Extract the (x, y) coordinate from the center of the cell holding the provided text.  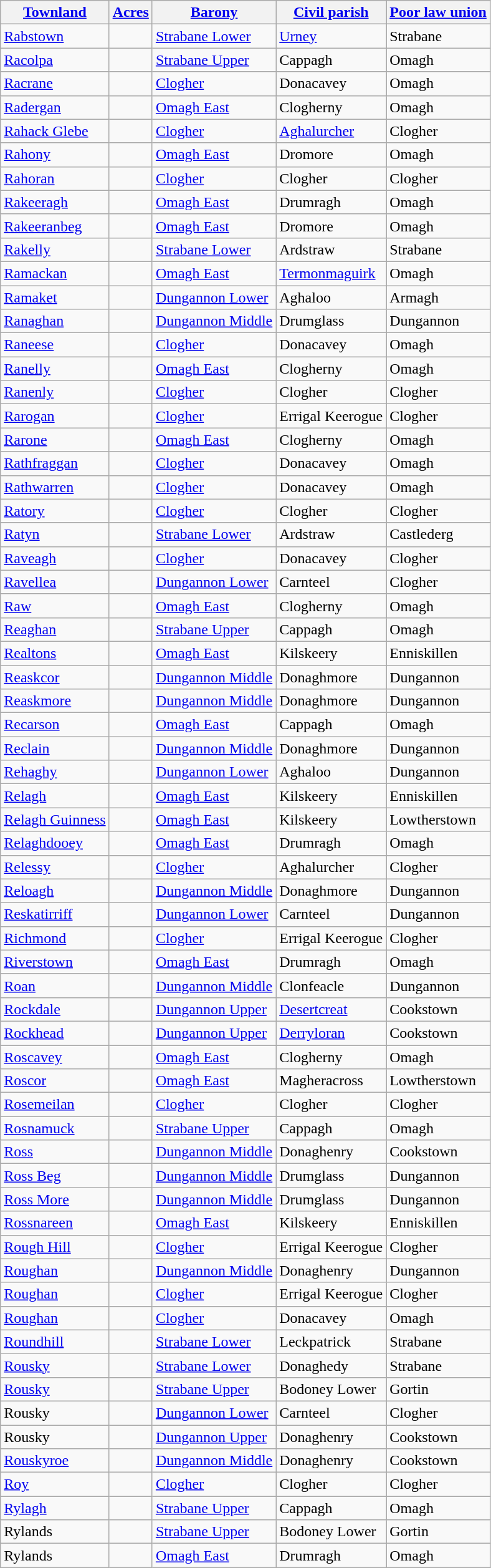
Rosemeilan (55, 1105)
Magheracross (331, 1081)
Ravellea (55, 582)
Relagh (55, 796)
Roy (55, 1484)
Reaghan (55, 629)
Urney (331, 36)
Reclain (55, 748)
Ranelly (55, 369)
Reloagh (55, 891)
Riverstown (55, 962)
Ross (55, 1152)
Realtons (55, 653)
Rosnamuck (55, 1128)
Relaghdooey (55, 843)
Civil parish (331, 12)
Ramackan (55, 273)
Rarogan (55, 416)
Relessy (55, 867)
Ranaghan (55, 321)
Relagh Guinness (55, 820)
Leckpatrick (331, 1342)
Rarone (55, 440)
Townland (55, 12)
Barony (214, 12)
Reaskmore (55, 701)
Rathwarren (55, 487)
Rakeeragh (55, 202)
Clonfeacle (331, 985)
Rakeeranbeg (55, 226)
Armagh (439, 298)
Racolpa (55, 60)
Raneese (55, 345)
Roscor (55, 1081)
Rossnareen (55, 1223)
Rehaghy (55, 772)
Ranenly (55, 392)
Roundhill (55, 1342)
Rakelly (55, 249)
Ratyn (55, 535)
Ross Beg (55, 1176)
Ratory (55, 511)
Richmond (55, 938)
Reskatirriff (55, 914)
Castlederg (439, 535)
Rockdale (55, 1009)
Rahony (55, 155)
Rabstown (55, 36)
Reaskcor (55, 677)
Derryloran (331, 1033)
Radergan (55, 107)
Rouskyroe (55, 1461)
Termonmaguirk (331, 273)
Recarson (55, 725)
Donaghedy (331, 1365)
Rahoran (55, 178)
Acres (131, 12)
Poor law union (439, 12)
Roan (55, 985)
Roscavey (55, 1057)
Rylagh (55, 1508)
Rathfraggan (55, 463)
Rough Hill (55, 1247)
Ramaket (55, 298)
Raw (55, 606)
Rahack Glebe (55, 131)
Raveagh (55, 558)
Desertcreat (331, 1009)
Ross More (55, 1199)
Rockhead (55, 1033)
Racrane (55, 84)
